Capture the cell that displays the provided text and extract its (x, y) central coordinate. 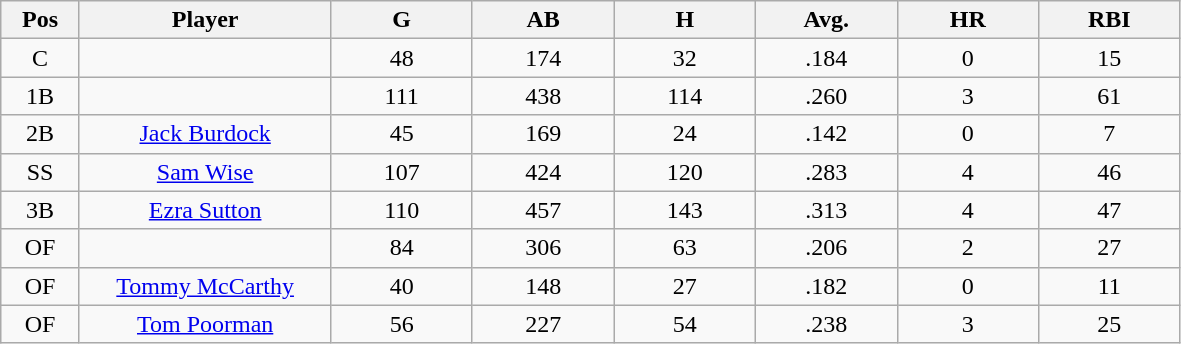
63 (685, 248)
169 (543, 134)
.260 (826, 96)
1B (40, 96)
174 (543, 58)
143 (685, 210)
24 (685, 134)
114 (685, 96)
SS (40, 172)
40 (402, 286)
3B (40, 210)
25 (1110, 324)
Pos (40, 20)
306 (543, 248)
61 (1110, 96)
HR (968, 20)
110 (402, 210)
.206 (826, 248)
111 (402, 96)
32 (685, 58)
.283 (826, 172)
15 (1110, 58)
C (40, 58)
84 (402, 248)
54 (685, 324)
457 (543, 210)
424 (543, 172)
Jack Burdock (205, 134)
Sam Wise (205, 172)
.182 (826, 286)
438 (543, 96)
45 (402, 134)
56 (402, 324)
.238 (826, 324)
48 (402, 58)
Tommy McCarthy (205, 286)
7 (1110, 134)
Tom Poorman (205, 324)
.142 (826, 134)
Ezra Sutton (205, 210)
Avg. (826, 20)
11 (1110, 286)
.184 (826, 58)
G (402, 20)
2 (968, 248)
120 (685, 172)
Player (205, 20)
227 (543, 324)
RBI (1110, 20)
.313 (826, 210)
2B (40, 134)
148 (543, 286)
47 (1110, 210)
H (685, 20)
46 (1110, 172)
AB (543, 20)
107 (402, 172)
